From the cell containing the given text, extract its center point as (X, Y) coordinate. 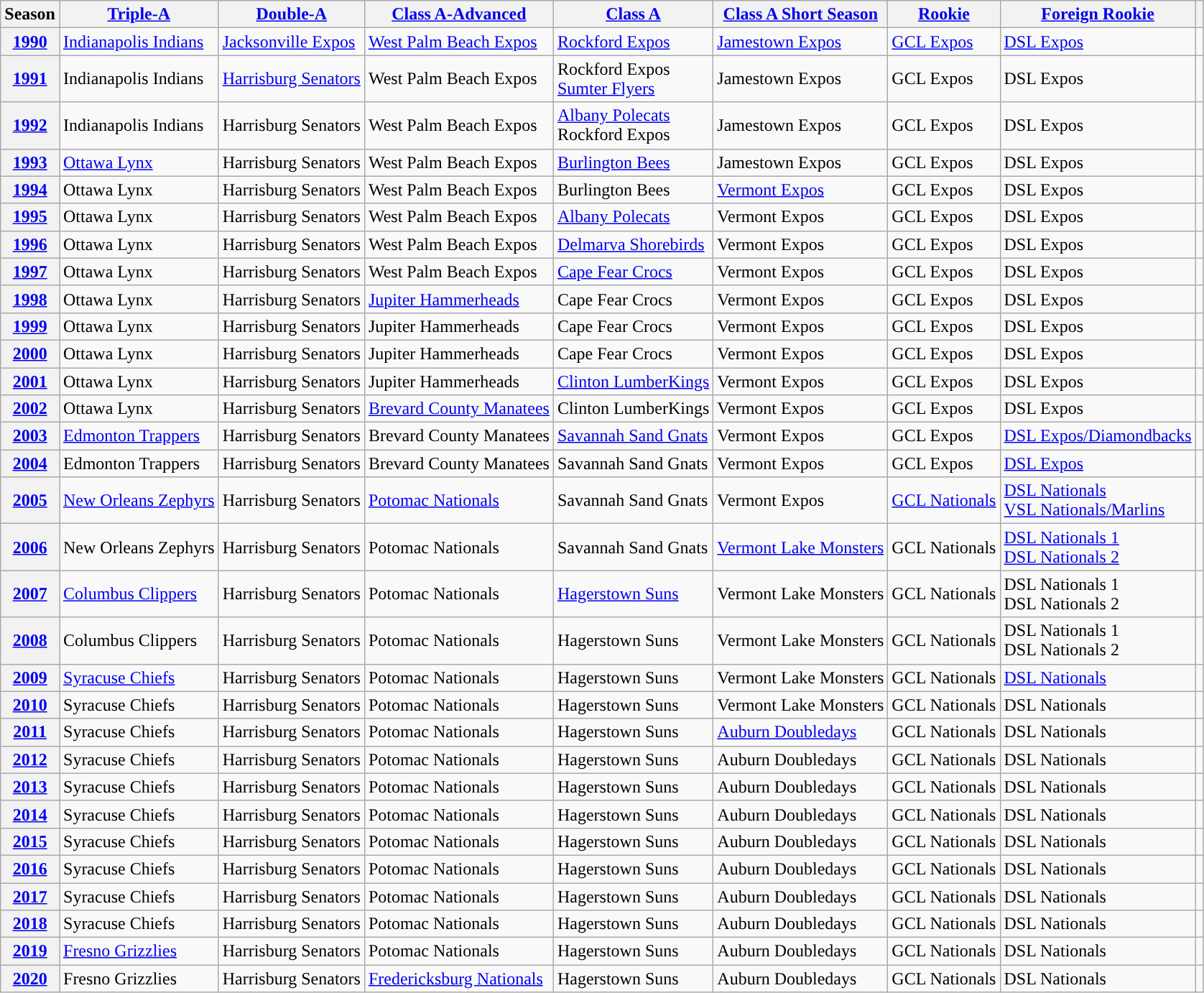
2014 (30, 814)
2011 (30, 732)
Class A Short Season (800, 14)
2007 (30, 594)
2005 (30, 500)
2020 (30, 979)
1990 (30, 42)
2017 (30, 896)
2016 (30, 869)
Class A-Advanced (458, 14)
Rookie (944, 14)
Fredericksburg Nationals (458, 979)
2010 (30, 705)
2018 (30, 924)
1994 (30, 190)
1993 (30, 162)
2004 (30, 463)
1999 (30, 326)
2008 (30, 641)
1997 (30, 272)
1996 (30, 244)
Season (30, 14)
2009 (30, 678)
Rockford Expos (633, 42)
1991 (30, 79)
1998 (30, 299)
Foreign Rookie (1098, 14)
2012 (30, 759)
Jacksonville Expos (292, 42)
Triple-A (139, 14)
Delmarva Shorebirds (633, 244)
DSL Expos/Diamondbacks (1098, 436)
Double-A (292, 14)
1992 (30, 125)
2019 (30, 951)
2002 (30, 409)
1995 (30, 217)
Albany Polecats (633, 217)
Class A (633, 14)
2000 (30, 354)
Albany PolecatsRockford Expos (633, 125)
DSL NationalsVSL Nationals/Marlins (1098, 500)
2013 (30, 787)
2001 (30, 382)
2015 (30, 841)
2003 (30, 436)
2006 (30, 548)
Rockford ExposSumter Flyers (633, 79)
